Scan for the cell matching the given text and deliver its [x, y] coordinate at center. 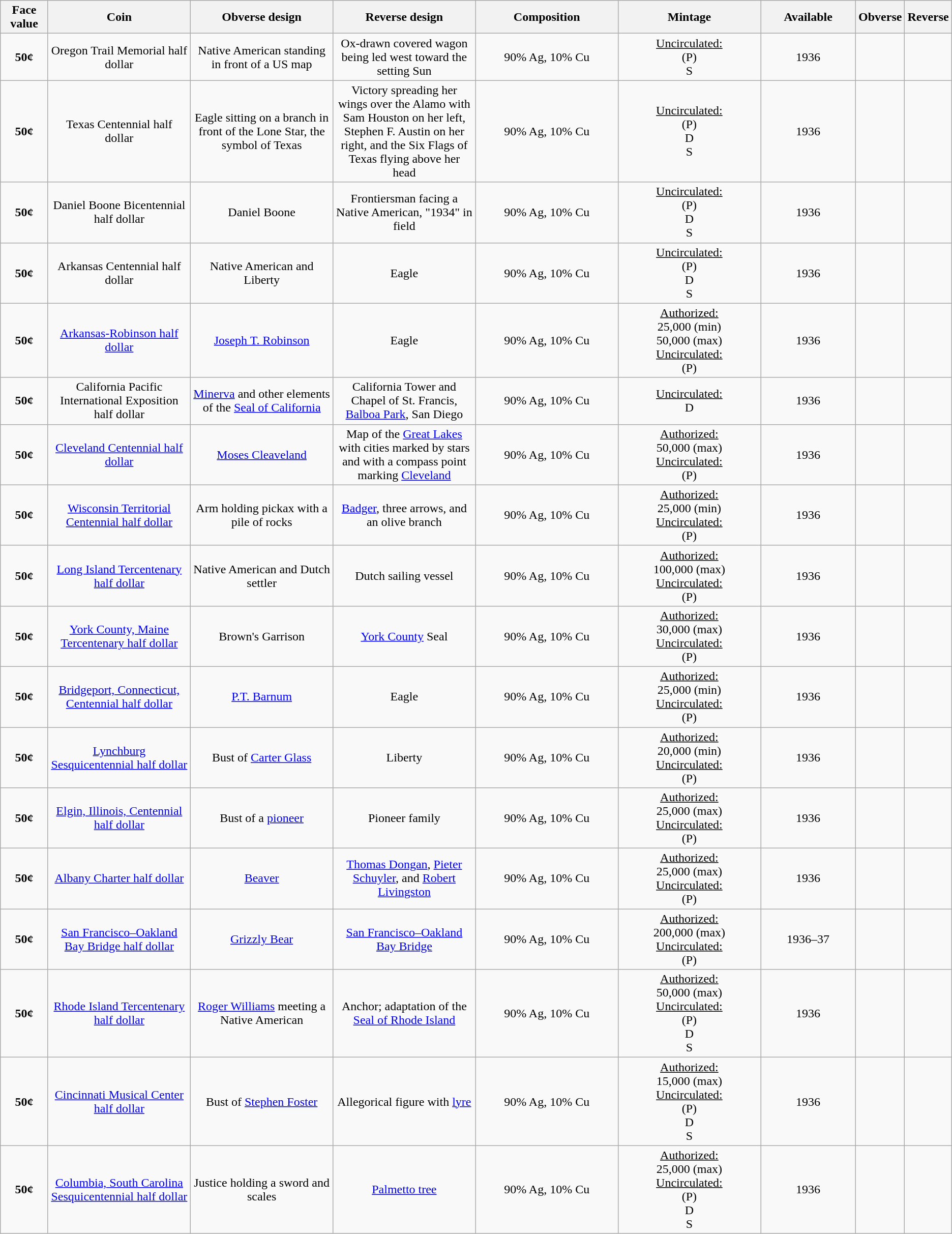
Grizzly Bear [262, 939]
Bust of Carter Glass [262, 758]
Cleveland Centennial half dollar [119, 455]
Coin [119, 17]
Map of the Great Lakes with cities marked by stars and with a compass point marking Cleveland [404, 455]
Oregon Trail Memorial half dollar [119, 57]
Authorized:30,000 (max)Uncirculated: (P) [689, 636]
Authorized:50,000 (max)Uncirculated: (P) D S [689, 1013]
Reverse design [404, 17]
Daniel Boone [262, 213]
Obverse design [262, 17]
Authorized:50,000 (max)Uncirculated: (P) [689, 455]
1936–37 [809, 939]
Reverse [928, 17]
California Pacific International Exposition half dollar [119, 401]
Face value [24, 17]
Uncirculated: D [689, 401]
P.T. Barnum [262, 697]
Minerva and other elements of the Seal of California [262, 401]
Authorized:100,000 (max)Uncirculated: (P) [689, 576]
Ox-drawn covered wagon being led west toward the setting Sun [404, 57]
Native American and Liberty [262, 273]
Beaver [262, 879]
Joseph T. Robinson [262, 340]
York County, Maine Tercentenary half dollar [119, 636]
Justice holding a sword and scales [262, 1189]
Bust of a pioneer [262, 818]
Pioneer family [404, 818]
Authorized:25,000 (min)50,000 (max)Uncirculated: (P) [689, 340]
Composition [547, 17]
California Tower and Chapel of St. Francis, Balboa Park, San Diego [404, 401]
Uncirculated: (P) S [689, 57]
Native American and Dutch settler [262, 576]
Lynchburg Sesquicentennial half dollar [119, 758]
Texas Centennial half dollar [119, 131]
Dutch sailing vessel [404, 576]
Wisconsin Territorial Centennial half dollar [119, 515]
Frontiersman facing a Native American, "1934" in field [404, 213]
Anchor; adaptation of the Seal of Rhode Island [404, 1013]
Moses Cleaveland [262, 455]
Rhode Island Tercentenary half dollar [119, 1013]
Daniel Boone Bicentennial half dollar [119, 213]
Badger, three arrows, and an olive branch [404, 515]
Native American standing in front of a US map [262, 57]
Arkansas Centennial half dollar [119, 273]
Long Island Tercentenary half dollar [119, 576]
Mintage [689, 17]
Roger Williams meeting a Native American [262, 1013]
Palmetto tree [404, 1189]
Authorized:25,000 (max)Uncirculated: (P) D S [689, 1189]
Authorized:20,000 (min)Uncirculated: (P) [689, 758]
Bust of Stephen Foster [262, 1102]
Authorized:15,000 (max)Uncirculated: (P) D S [689, 1102]
Elgin, Illinois, Centennial half dollar [119, 818]
Arm holding pickax with a pile of rocks [262, 515]
Cincinnati Musical Center half dollar [119, 1102]
Columbia, South Carolina Sesquicentennial half dollar [119, 1189]
Eagle sitting on a branch in front of the Lone Star, the symbol of Texas [262, 131]
San Francisco–Oakland Bay Bridge half dollar [119, 939]
Brown's Garrison [262, 636]
San Francisco–Oakland Bay Bridge [404, 939]
Allegorical figure with lyre [404, 1102]
Thomas Dongan, Pieter Schuyler, and Robert Livingston [404, 879]
Arkansas-Robinson half dollar [119, 340]
Obverse [880, 17]
York County Seal [404, 636]
Bridgeport, Connecticut, Centennial half dollar [119, 697]
Available [809, 17]
Liberty [404, 758]
Authorized:200,000 (max)Uncirculated: (P) [689, 939]
Albany Charter half dollar [119, 879]
